From the cell containing the given text, extract its center point as [x, y] coordinate. 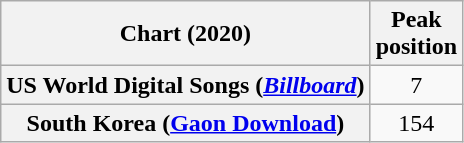
US World Digital Songs (Billboard) [186, 85]
7 [416, 85]
South Korea (Gaon Download) [186, 123]
Chart (2020) [186, 34]
Peakposition [416, 34]
154 [416, 123]
